Determine the (X, Y) coordinate at the center of the cell enclosing the given text.  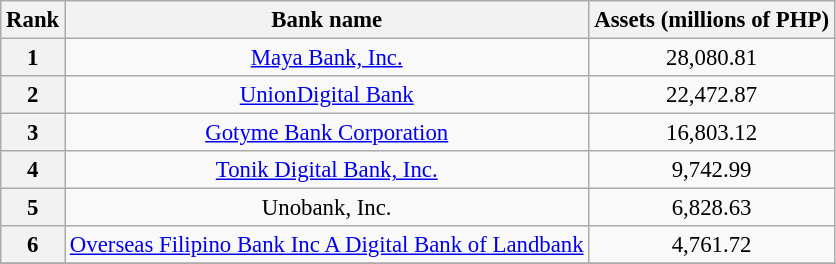
28,080.81 (712, 58)
Overseas Filipino Bank Inc A Digital Bank of Landbank (327, 245)
Unobank, Inc. (327, 208)
Gotyme Bank Corporation (327, 133)
22,472.87 (712, 95)
Maya Bank, Inc. (327, 58)
5 (33, 208)
UnionDigital Bank (327, 95)
3 (33, 133)
6 (33, 245)
4,761.72 (712, 245)
2 (33, 95)
6,828.63 (712, 208)
Assets (millions of PHP) (712, 20)
Rank (33, 20)
4 (33, 170)
1 (33, 58)
16,803.12 (712, 133)
Tonik Digital Bank, Inc. (327, 170)
9,742.99 (712, 170)
Bank name (327, 20)
